Scan for the cell matching the given text and deliver its (X, Y) coordinate at center. 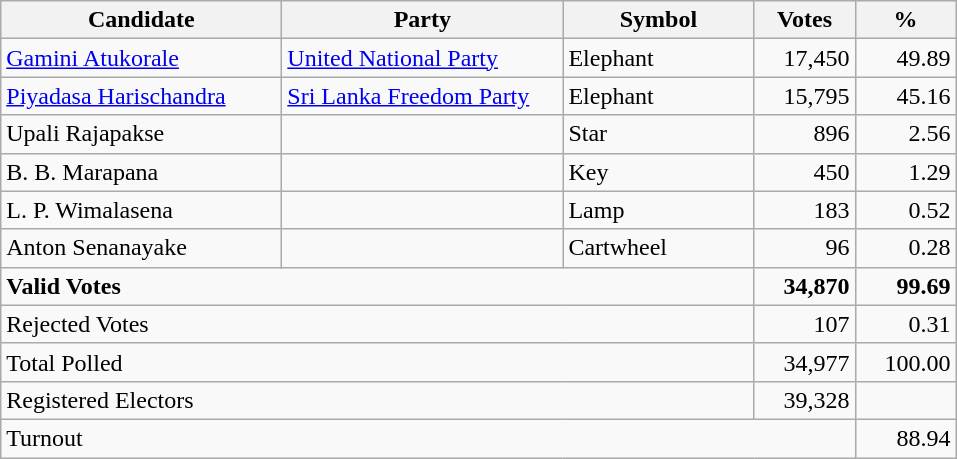
49.89 (906, 58)
896 (804, 134)
Gamini Atukorale (142, 58)
34,977 (804, 362)
Candidate (142, 20)
Valid Votes (378, 286)
15,795 (804, 96)
0.28 (906, 248)
Cartwheel (658, 248)
Symbol (658, 20)
% (906, 20)
Party (422, 20)
Lamp (658, 210)
17,450 (804, 58)
34,870 (804, 286)
0.52 (906, 210)
Votes (804, 20)
Star (658, 134)
Upali Rajapakse (142, 134)
B. B. Marapana (142, 172)
45.16 (906, 96)
Sri Lanka Freedom Party (422, 96)
88.94 (906, 438)
Registered Electors (378, 400)
107 (804, 324)
99.69 (906, 286)
183 (804, 210)
Rejected Votes (378, 324)
Key (658, 172)
Turnout (428, 438)
Piyadasa Harischandra (142, 96)
100.00 (906, 362)
450 (804, 172)
39,328 (804, 400)
1.29 (906, 172)
96 (804, 248)
Anton Senanayake (142, 248)
2.56 (906, 134)
L. P. Wimalasena (142, 210)
0.31 (906, 324)
Total Polled (378, 362)
United National Party (422, 58)
